Scan for the cell matching the given text and deliver its [X, Y] coordinate at center. 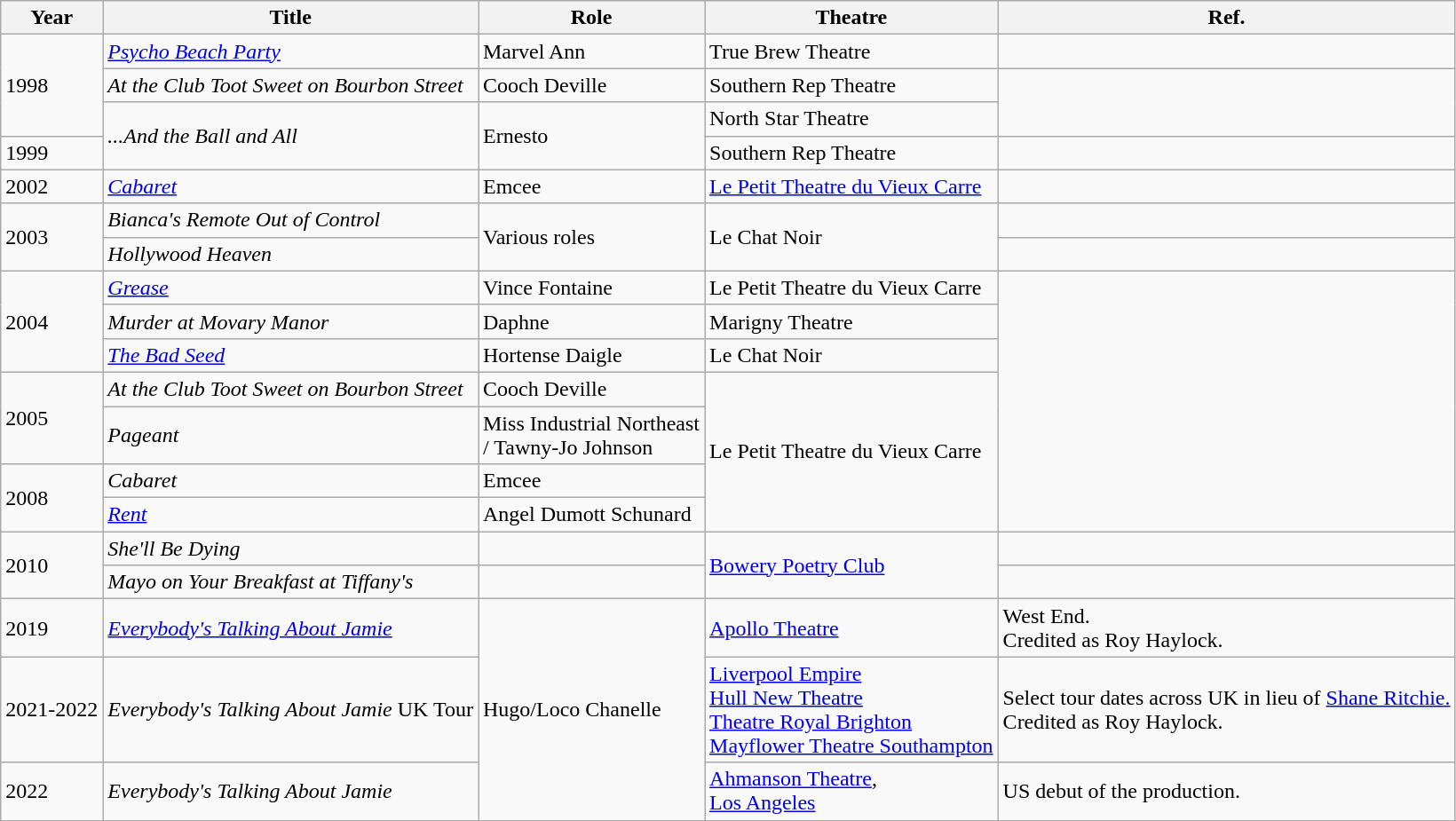
Bowery Poetry Club [852, 565]
Hortense Daigle [591, 355]
Ref. [1227, 18]
1999 [51, 153]
2022 [51, 792]
Title [291, 18]
Theatre [852, 18]
Ernesto [591, 136]
US debut of the production. [1227, 792]
1998 [51, 85]
Liverpool EmpireHull New TheatreTheatre Royal BrightonMayflower Theatre Southampton [852, 710]
Pageant [291, 435]
Marigny Theatre [852, 321]
Apollo Theatre [852, 628]
2019 [51, 628]
2002 [51, 186]
True Brew Theatre [852, 51]
Daphne [591, 321]
Psycho Beach Party [291, 51]
Year [51, 18]
Ahmanson Theatre,Los Angeles [852, 792]
Hugo/Loco Chanelle [591, 710]
Rent [291, 515]
Grease [291, 288]
Various roles [591, 237]
Miss Industrial Northeast/ Tawny-Jo Johnson [591, 435]
Bianca's Remote Out of Control [291, 220]
Mayo on Your Breakfast at Tiffany's [291, 582]
Vince Fontaine [591, 288]
Hollywood Heaven [291, 254]
2005 [51, 417]
Murder at Movary Manor [291, 321]
Marvel Ann [591, 51]
Role [591, 18]
West End.Credited as Roy Haylock. [1227, 628]
2021-2022 [51, 710]
2008 [51, 498]
Select tour dates across UK in lieu of Shane Ritchie.Credited as Roy Haylock. [1227, 710]
...And the Ball and All [291, 136]
2003 [51, 237]
Everybody's Talking About Jamie UK Tour [291, 710]
Angel Dumott Schunard [591, 515]
2010 [51, 565]
2004 [51, 321]
North Star Theatre [852, 119]
She'll Be Dying [291, 549]
The Bad Seed [291, 355]
